Provide the (X, Y) coordinate of the cell's center where the given text is located.  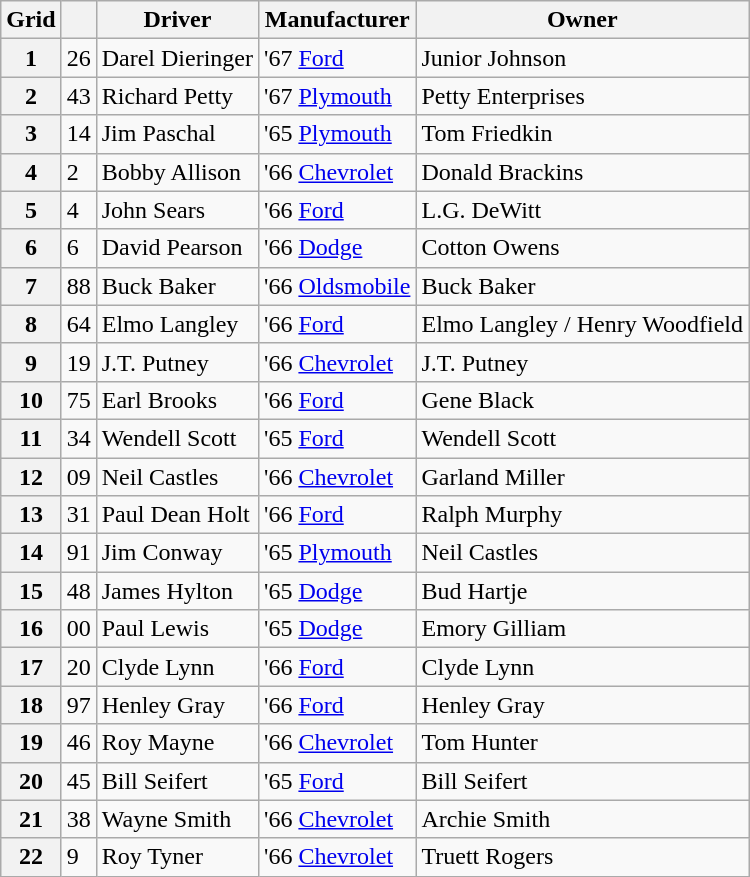
John Sears (177, 210)
'67 Ford (338, 58)
88 (78, 286)
L.G. DeWitt (582, 210)
09 (78, 477)
Wayne Smith (177, 819)
Truett Rogers (582, 857)
91 (78, 553)
12 (31, 477)
8 (31, 324)
David Pearson (177, 248)
Archie Smith (582, 819)
'66 Oldsmobile (338, 286)
Elmo Langley / Henry Woodfield (582, 324)
97 (78, 705)
Garland Miller (582, 477)
46 (78, 743)
Ralph Murphy (582, 515)
Bud Hartje (582, 591)
Gene Black (582, 400)
Roy Mayne (177, 743)
31 (78, 515)
'66 Dodge (338, 248)
Elmo Langley (177, 324)
Tom Friedkin (582, 134)
Grid (31, 20)
Petty Enterprises (582, 96)
1 (31, 58)
Paul Dean Holt (177, 515)
26 (78, 58)
48 (78, 591)
Darel Dieringer (177, 58)
15 (31, 591)
Donald Brackins (582, 172)
Emory Gilliam (582, 629)
Driver (177, 20)
64 (78, 324)
45 (78, 781)
Manufacturer (338, 20)
Jim Conway (177, 553)
38 (78, 819)
Owner (582, 20)
00 (78, 629)
Paul Lewis (177, 629)
Jim Paschal (177, 134)
Junior Johnson (582, 58)
Roy Tyner (177, 857)
'67 Plymouth (338, 96)
3 (31, 134)
10 (31, 400)
11 (31, 438)
17 (31, 667)
21 (31, 819)
22 (31, 857)
43 (78, 96)
Tom Hunter (582, 743)
18 (31, 705)
Cotton Owens (582, 248)
5 (31, 210)
34 (78, 438)
7 (31, 286)
Earl Brooks (177, 400)
Richard Petty (177, 96)
Bobby Allison (177, 172)
James Hylton (177, 591)
13 (31, 515)
16 (31, 629)
75 (78, 400)
